Identify which cell holds the provided text, then report its (X, Y) central coordinate. 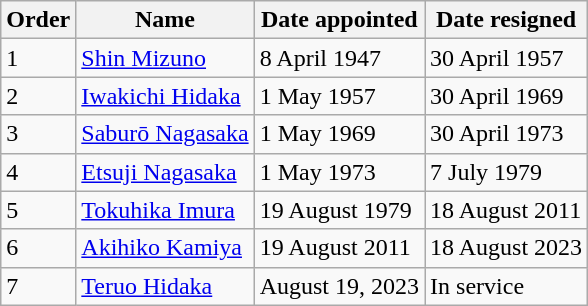
1 May 1957 (339, 96)
2 (38, 96)
Tokuhika Imura (165, 210)
8 April 1947 (339, 58)
19 August 1979 (339, 210)
Iwakichi Hidaka (165, 96)
7 July 1979 (506, 172)
6 (38, 248)
5 (38, 210)
Date resigned (506, 20)
1 May 1973 (339, 172)
4 (38, 172)
18 August 2011 (506, 210)
7 (38, 286)
1 May 1969 (339, 134)
Akihiko Kamiya (165, 248)
Date appointed (339, 20)
Name (165, 20)
1 (38, 58)
30 April 1973 (506, 134)
30 April 1969 (506, 96)
August 19, 2023 (339, 286)
Teruo Hidaka (165, 286)
30 April 1957 (506, 58)
19 August 2011 (339, 248)
Order (38, 20)
In service (506, 286)
Etsuji Nagasaka (165, 172)
Saburō Nagasaka (165, 134)
3 (38, 134)
18 August 2023 (506, 248)
Shin Mizuno (165, 58)
